Detect which cell encompasses the target text, then output its [x, y] center coordinate. 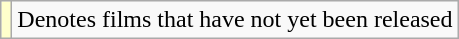
Denotes films that have not yet been released [235, 20]
